Determine the (x, y) coordinate at the center of the cell enclosing the given text.  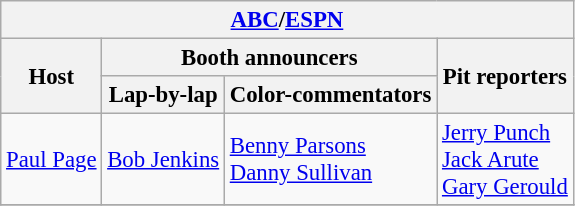
Pit reporters (505, 76)
Benny Parsons Danny Sullivan (330, 160)
ABC/ESPN (287, 20)
Color-commentators (330, 95)
Bob Jenkins (164, 160)
Jerry Punch Jack Arute Gary Gerould (505, 160)
Paul Page (52, 160)
Lap-by-lap (164, 95)
Booth announcers (270, 58)
Host (52, 76)
